Identify which cell holds the provided text, then report its [X, Y] central coordinate. 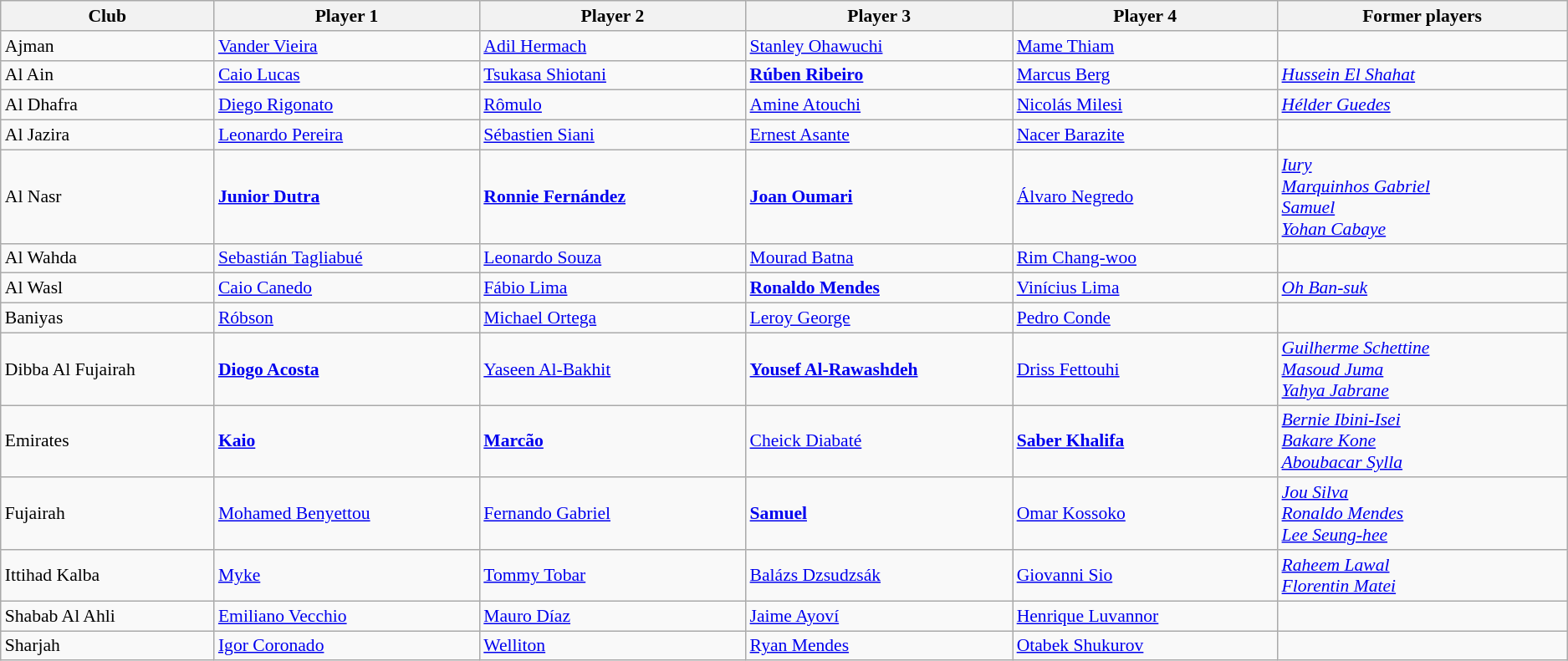
Mauro Díaz [612, 616]
Vander Vieira [346, 46]
Giovanni Sio [1146, 575]
Marcão [612, 441]
Tommy Tobar [612, 575]
Emirates [107, 441]
Ronaldo Mendes [880, 288]
Igor Coronado [346, 646]
Rômulo [612, 105]
Leonardo Pereira [346, 135]
Al Dhafra [107, 105]
Welliton [612, 646]
Player 2 [612, 16]
Shabab Al Ahli [107, 616]
Sebastián Tagliabué [346, 258]
Ryan Mendes [880, 646]
Samuel [880, 515]
Emiliano Vecchio [346, 616]
Guilherme Schettine Masoud Juma Yahya Jabrane [1422, 369]
Ronnie Fernández [612, 196]
Fernando Gabriel [612, 515]
Al Wahda [107, 258]
Player 1 [346, 16]
Yaseen Al-Bakhit [612, 369]
Cheick Diabaté [880, 441]
Leroy George [880, 318]
Henrique Luvannor [1146, 616]
Jou Silva Ronaldo Mendes Lee Seung-hee [1422, 515]
Pedro Conde [1146, 318]
Oh Ban-suk [1422, 288]
Álvaro Negredo [1146, 196]
Hussein El Shahat [1422, 75]
Player 3 [880, 16]
Ernest Asante [880, 135]
Junior Dutra [346, 196]
Amine Atouchi [880, 105]
Rim Chang-woo [1146, 258]
Club [107, 16]
Iury Marquinhos Gabriel Samuel Yohan Cabaye [1422, 196]
Kaio [346, 441]
Mame Thiam [1146, 46]
Vinícius Lima [1146, 288]
Myke [346, 575]
Rúben Ribeiro [880, 75]
Raheem Lawal Florentin Matei [1422, 575]
Former players [1422, 16]
Diogo Acosta [346, 369]
Diego Rigonato [346, 105]
Yousef Al-Rawashdeh [880, 369]
Caio Canedo [346, 288]
Róbson [346, 318]
Baniyas [107, 318]
Sébastien Siani [612, 135]
Michael Ortega [612, 318]
Al Wasl [107, 288]
Fujairah [107, 515]
Adil Hermach [612, 46]
Marcus Berg [1146, 75]
Ittihad Kalba [107, 575]
Al Nasr [107, 196]
Stanley Ohawuchi [880, 46]
Bernie Ibini-Isei Bakare Kone Aboubacar Sylla [1422, 441]
Leonardo Souza [612, 258]
Mourad Batna [880, 258]
Nicolás Milesi [1146, 105]
Balázs Dzsudzsák [880, 575]
Omar Kossoko [1146, 515]
Fábio Lima [612, 288]
Saber Khalifa [1146, 441]
Tsukasa Shiotani [612, 75]
Joan Oumari [880, 196]
Nacer Barazite [1146, 135]
Sharjah [107, 646]
Ajman [107, 46]
Al Ain [107, 75]
Player 4 [1146, 16]
Hélder Guedes [1422, 105]
Dibba Al Fujairah [107, 369]
Caio Lucas [346, 75]
Jaime Ayoví [880, 616]
Mohamed Benyettou [346, 515]
Otabek Shukurov [1146, 646]
Driss Fettouhi [1146, 369]
Al Jazira [107, 135]
